Return the [x, y] coordinate for the center point of the cell that contains the specified text.  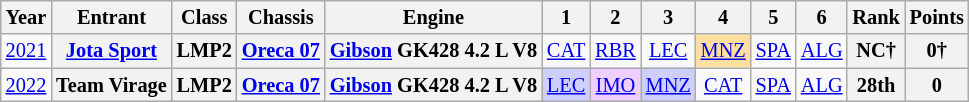
Year [26, 17]
2021 [26, 51]
4 [724, 17]
NC† [876, 51]
Points [937, 17]
RBR [615, 51]
IMO [615, 85]
1 [566, 17]
Rank [876, 17]
3 [668, 17]
2022 [26, 85]
0† [937, 51]
Team Virage [111, 85]
28th [876, 85]
0 [937, 85]
Chassis [281, 17]
5 [774, 17]
Entrant [111, 17]
2 [615, 17]
Engine [434, 17]
6 [822, 17]
Class [204, 17]
Jota Sport [111, 51]
